Return the (x, y) coordinate for the center point of the cell that contains the specified text.  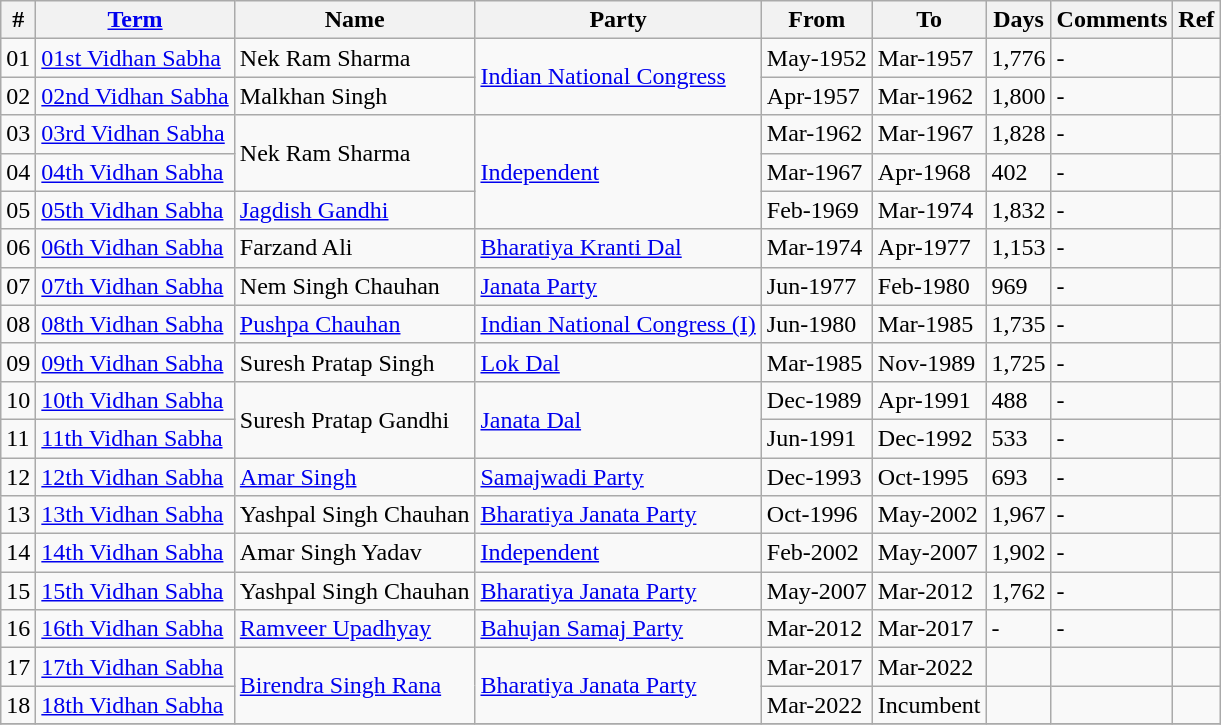
Birendra Singh Rana (354, 686)
1,832 (1018, 210)
Janata Party (618, 286)
12th Vidhan Sabha (135, 477)
Dec-1992 (929, 438)
02 (18, 96)
1,762 (1018, 591)
09 (18, 362)
Samajwadi Party (618, 477)
Apr-1968 (929, 172)
16 (18, 629)
03rd Vidhan Sabha (135, 134)
Jagdish Gandhi (354, 210)
1,776 (1018, 58)
402 (1018, 172)
11th Vidhan Sabha (135, 438)
09th Vidhan Sabha (135, 362)
02nd Vidhan Sabha (135, 96)
Dec-1989 (816, 400)
488 (1018, 400)
Pushpa Chauhan (354, 324)
Term (135, 20)
Malkhan Singh (354, 96)
03 (18, 134)
Feb-2002 (816, 553)
Suresh Pratap Gandhi (354, 419)
Apr-1957 (816, 96)
18 (18, 705)
Jun-1980 (816, 324)
Farzand Ali (354, 248)
Feb-1980 (929, 286)
Amar Singh Yadav (354, 553)
15th Vidhan Sabha (135, 591)
04th Vidhan Sabha (135, 172)
1,725 (1018, 362)
Bahujan Samaj Party (618, 629)
10th Vidhan Sabha (135, 400)
Apr-1977 (929, 248)
13th Vidhan Sabha (135, 515)
Lok Dal (618, 362)
Suresh Pratap Singh (354, 362)
17 (18, 667)
Mar-1957 (929, 58)
05th Vidhan Sabha (135, 210)
From (816, 20)
Jun-1991 (816, 438)
13 (18, 515)
1,153 (1018, 248)
To (929, 20)
1,800 (1018, 96)
Ramveer Upadhyay (354, 629)
Indian National Congress (I) (618, 324)
Apr-1991 (929, 400)
May-1952 (816, 58)
Indian National Congress (618, 77)
Feb-1969 (816, 210)
01st Vidhan Sabha (135, 58)
Amar Singh (354, 477)
14 (18, 553)
1,967 (1018, 515)
Nov-1989 (929, 362)
17th Vidhan Sabha (135, 667)
Incumbent (929, 705)
969 (1018, 286)
04 (18, 172)
07th Vidhan Sabha (135, 286)
1,735 (1018, 324)
May-2002 (929, 515)
10 (18, 400)
533 (1018, 438)
Janata Dal (618, 419)
Jun-1977 (816, 286)
Comments (1112, 20)
01 (18, 58)
06th Vidhan Sabha (135, 248)
15 (18, 591)
1,902 (1018, 553)
11 (18, 438)
08 (18, 324)
Ref (1196, 20)
07 (18, 286)
Name (354, 20)
Nem Singh Chauhan (354, 286)
12 (18, 477)
Dec-1993 (816, 477)
18th Vidhan Sabha (135, 705)
Days (1018, 20)
Oct-1995 (929, 477)
05 (18, 210)
# (18, 20)
Oct-1996 (816, 515)
1,828 (1018, 134)
06 (18, 248)
08th Vidhan Sabha (135, 324)
14th Vidhan Sabha (135, 553)
16th Vidhan Sabha (135, 629)
Party (618, 20)
Bharatiya Kranti Dal (618, 248)
693 (1018, 477)
